Return (x, y) of the center of cell containing provided text 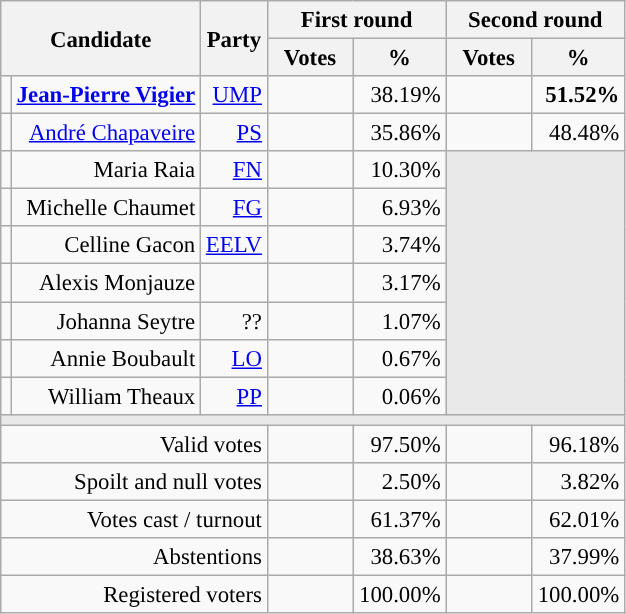
?? (234, 321)
48.48% (578, 133)
0.06% (400, 396)
38.19% (400, 95)
3.17% (400, 283)
Candidate (101, 38)
André Chapaveire (106, 133)
Second round (536, 20)
0.67% (400, 358)
Valid votes (134, 444)
97.50% (400, 444)
38.63% (400, 557)
3.74% (400, 245)
Party (234, 38)
Annie Boubault (106, 358)
3.82% (578, 482)
PP (234, 396)
Jean-Pierre Vigier (106, 95)
EELV (234, 245)
Abstentions (134, 557)
FN (234, 170)
61.37% (400, 519)
10.30% (400, 170)
Maria Raia (106, 170)
Registered voters (134, 594)
William Theaux (106, 396)
PS (234, 133)
Votes cast / turnout (134, 519)
Celline Gacon (106, 245)
First round (356, 20)
Johanna Seytre (106, 321)
Spoilt and null votes (134, 482)
FG (234, 208)
Michelle Chaumet (106, 208)
37.99% (578, 557)
51.52% (578, 95)
1.07% (400, 321)
2.50% (400, 482)
UMP (234, 95)
96.18% (578, 444)
35.86% (400, 133)
62.01% (578, 519)
LO (234, 358)
6.93% (400, 208)
Alexis Monjauze (106, 283)
